Search for the cell housing the specified text and yield its (x, y) center coordinate. 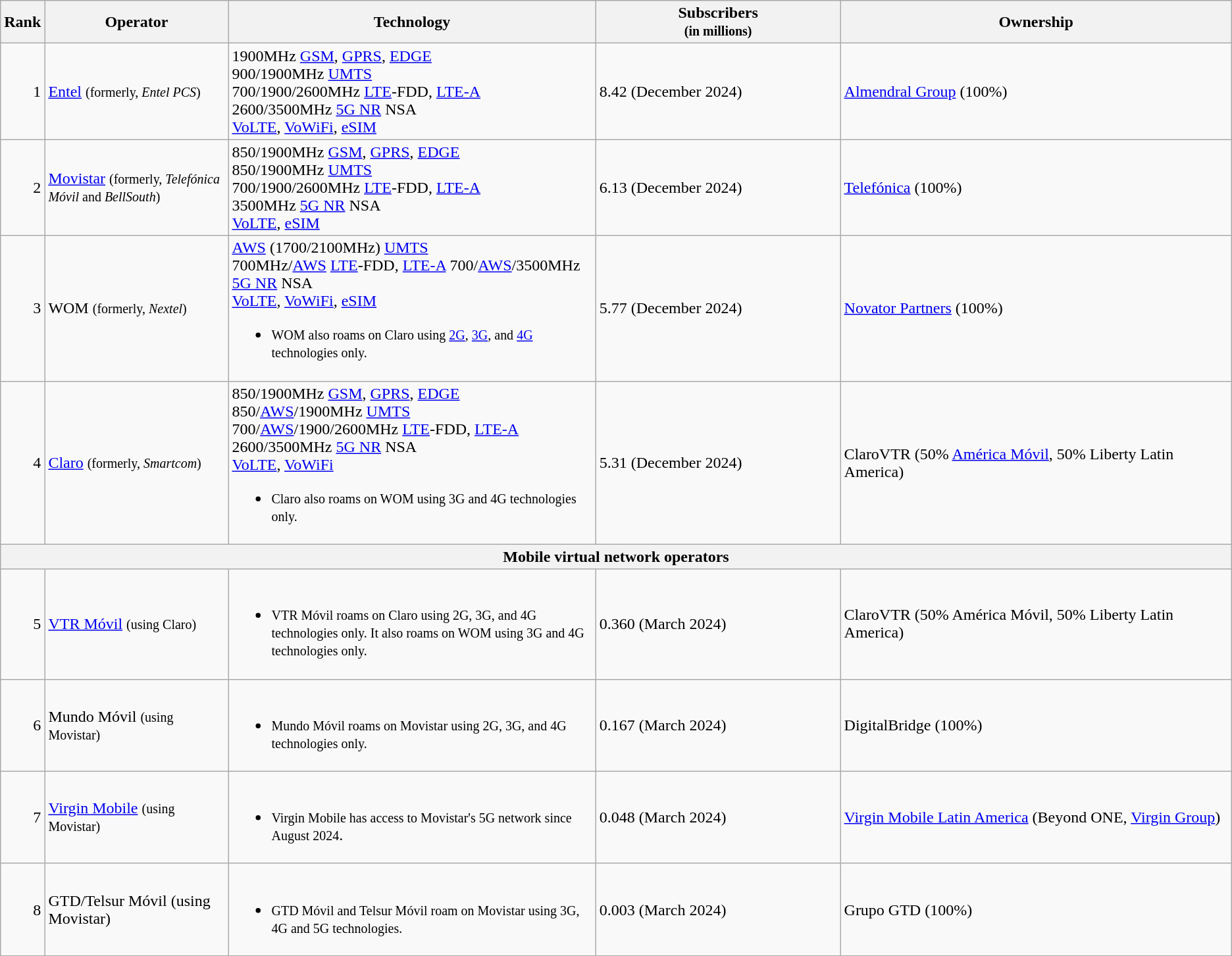
1900MHz GSM, GPRS, EDGE900/1900MHz UMTS700/1900/2600MHz LTE-FDD, LTE-A2600/3500MHz 5G NR NSAVoLTE, VoWiFi, eSIM (412, 91)
GTD Móvil and Telsur Móvil roam on Movistar using 3G, 4G and 5G technologies. (412, 909)
8 (22, 909)
7 (22, 817)
VTR Móvil roams on Claro using 2G, 3G, and 4G technologies only. It also roams on WOM using 3G and 4G technologies only. (412, 624)
5.77 (December 2024) (718, 308)
5.31 (December 2024) (718, 463)
Ownership (1036, 22)
4 (22, 463)
5 (22, 624)
Entel (formerly, Entel PCS) (137, 91)
Subscribers(in millions) (718, 22)
0.167 (March 2024) (718, 725)
1 (22, 91)
2 (22, 188)
Mundo Móvil (using Movistar) (137, 725)
6 (22, 725)
Telefónica (100%) (1036, 188)
Claro (formerly, Smartcom) (137, 463)
Rank (22, 22)
Mundo Móvil roams on Movistar using 2G, 3G, and 4G technologies only. (412, 725)
Novator Partners (100%) (1036, 308)
0.048 (March 2024) (718, 817)
GTD/Telsur Móvil (using Movistar) (137, 909)
0.003 (March 2024) (718, 909)
Operator (137, 22)
Virgin Mobile has access to Movistar's 5G network since August 2024. (412, 817)
3 (22, 308)
6.13 (December 2024) (718, 188)
Virgin Mobile (using Movistar) (137, 817)
DigitalBridge (100%) (1036, 725)
Movistar (formerly, Telefónica Móvil and BellSouth) (137, 188)
Virgin Mobile Latin America (Beyond ONE, Virgin Group) (1036, 817)
Grupo GTD (100%) (1036, 909)
WOM (formerly, Nextel) (137, 308)
Mobile virtual network operators (616, 557)
Almendral Group (100%) (1036, 91)
VTR Móvil (using Claro) (137, 624)
0.360 (March 2024) (718, 624)
Technology (412, 22)
8.42 (December 2024) (718, 91)
850/1900MHz GSM, GPRS, EDGE850/1900MHz UMTS700/1900/2600MHz LTE-FDD, LTE-A3500MHz 5G NR NSAVoLTE, eSIM (412, 188)
